Search for the cell housing the specified text and yield its [x, y] center coordinate. 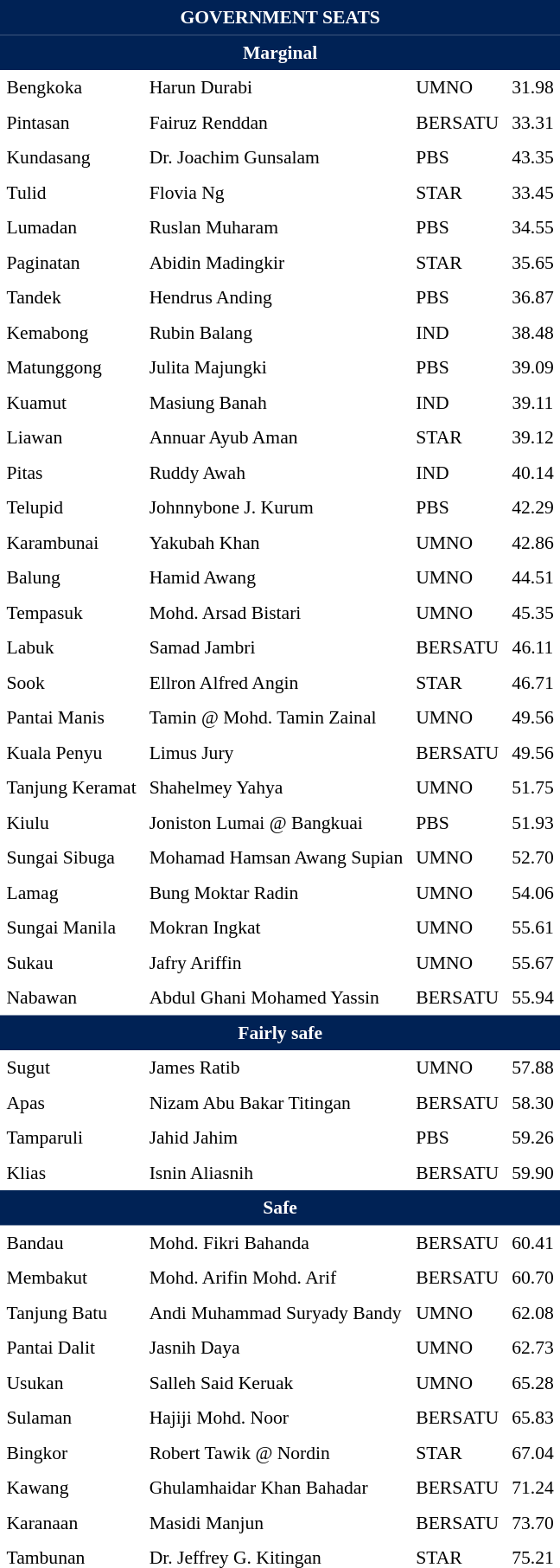
Nizam Abu Bakar Titingan [277, 1102]
Tanjung Keramat [71, 787]
Dr. Joachim Gunsalam [277, 157]
Ellron Alfred Angin [277, 682]
Pantai Manis [71, 717]
Fairly safe [280, 1032]
Johnnybone J. Kurum [277, 507]
Julita Majungki [277, 367]
Lumadan [71, 227]
Pintasan [71, 122]
Kawang [71, 1488]
James Ratib [277, 1068]
Bung Moktar Radin [277, 892]
Joniston Lumai @ Bangkuai [277, 822]
Ruddy Awah [277, 472]
Karanaan [71, 1522]
Kuala Penyu [71, 752]
Kundasang [71, 157]
Flovia Ng [277, 192]
Tandek [71, 297]
Robert Tawik @ Nordin [277, 1452]
Shahelmey Yahya [277, 787]
Rubin Balang [277, 332]
Sukau [71, 962]
Tulid [71, 192]
Usukan [71, 1382]
Andi Muhammad Suryady Bandy [277, 1312]
Paginatan [71, 262]
GOVERNMENT SEATS [280, 17]
Tanjung Batu [71, 1312]
Tamparuli [71, 1138]
Kemabong [71, 332]
Sungai Sibuga [71, 857]
Mohd. Arifin Mohd. Arif [277, 1278]
Jahid Jahim [277, 1138]
Bengkoka [71, 87]
Tamin @ Mohd. Tamin Zainal [277, 717]
Nabawan [71, 998]
Salleh Said Keruak [277, 1382]
Klias [71, 1172]
Annuar Ayub Aman [277, 437]
Hajiji Mohd. Noor [277, 1418]
Membakut [71, 1278]
Liawan [71, 437]
Masiung Banah [277, 402]
Sulaman [71, 1418]
Karambunai [71, 542]
Sungai Manila [71, 927]
Sugut [71, 1068]
Balung [71, 577]
Mohamad Hamsan Awang Supian [277, 857]
Ghulamhaidar Khan Bahadar [277, 1488]
Matunggong [71, 367]
Tempasuk [71, 612]
Yakubah Khan [277, 542]
Jafry Ariffin [277, 962]
Isnin Aliasnih [277, 1172]
Harun Durabi [277, 87]
Mokran Ingkat [277, 927]
Abidin Madingkir [277, 262]
Bingkor [71, 1452]
Abdul Ghani Mohamed Yassin [277, 998]
Ruslan Muharam [277, 227]
Telupid [71, 507]
Pitas [71, 472]
Limus Jury [277, 752]
Samad Jambri [277, 647]
Jasnih Daya [277, 1348]
Hendrus Anding [277, 297]
Safe [280, 1208]
Kuamut [71, 402]
Mohd. Arsad Bistari [277, 612]
Lamag [71, 892]
Pantai Dalit [71, 1348]
Labuk [71, 647]
Sook [71, 682]
Mohd. Fikri Bahanda [277, 1242]
Masidi Manjun [277, 1522]
Bandau [71, 1242]
Apas [71, 1102]
Kiulu [71, 822]
Hamid Awang [277, 577]
Marginal [280, 52]
Fairuz Renddan [277, 122]
